Search for the cell housing the specified text and yield its (X, Y) center coordinate. 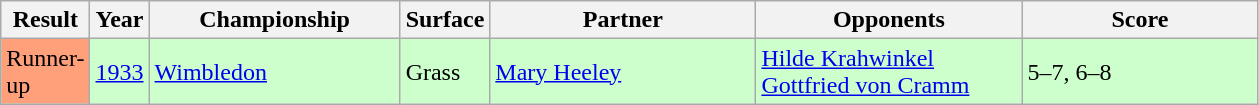
Surface (445, 20)
5–7, 6–8 (1140, 72)
Championship (274, 20)
Partner (623, 20)
Grass (445, 72)
Mary Heeley (623, 72)
Score (1140, 20)
Opponents (889, 20)
Hilde Krahwinkel Gottfried von Cramm (889, 72)
Runner-up (46, 72)
1933 (120, 72)
Result (46, 20)
Wimbledon (274, 72)
Year (120, 20)
